Identify which cell holds the provided text, then report its (x, y) central coordinate. 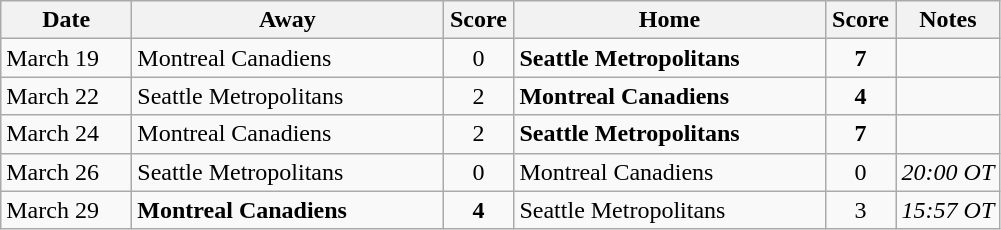
Date (66, 20)
15:57 OT (948, 210)
Home (670, 20)
March 26 (66, 172)
Notes (948, 20)
March 29 (66, 210)
March 22 (66, 96)
Away (288, 20)
March 24 (66, 134)
March 19 (66, 58)
3 (860, 210)
20:00 OT (948, 172)
